Extract the [x, y] coordinate from the center of the cell holding the provided text.  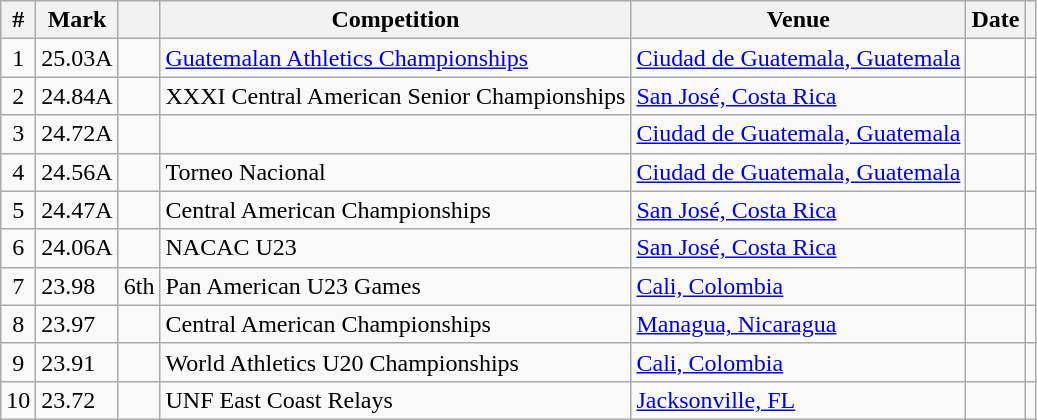
24.06A [77, 248]
World Athletics U20 Championships [396, 362]
UNF East Coast Relays [396, 400]
4 [18, 172]
24.84A [77, 96]
Guatemalan Athletics Championships [396, 58]
2 [18, 96]
1 [18, 58]
23.98 [77, 286]
Torneo Nacional [396, 172]
7 [18, 286]
Pan American U23 Games [396, 286]
Venue [798, 20]
NACAC U23 [396, 248]
Managua, Nicaragua [798, 324]
24.56A [77, 172]
23.97 [77, 324]
23.91 [77, 362]
3 [18, 134]
6 [18, 248]
# [18, 20]
23.72 [77, 400]
8 [18, 324]
Competition [396, 20]
5 [18, 210]
Jacksonville, FL [798, 400]
25.03A [77, 58]
6th [139, 286]
24.72A [77, 134]
9 [18, 362]
24.47A [77, 210]
Date [996, 20]
XXXI Central American Senior Championships [396, 96]
10 [18, 400]
Mark [77, 20]
